Provide the [X, Y] coordinate of the cell's center where the given text is located.  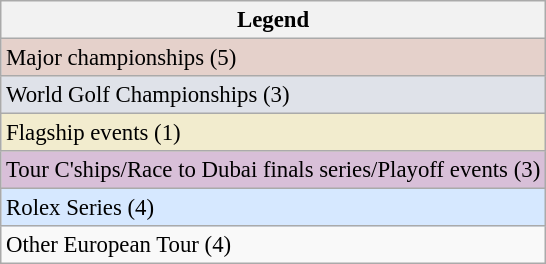
Legend [274, 20]
Other European Tour (4) [274, 245]
Rolex Series (4) [274, 208]
Major championships (5) [274, 58]
Flagship events (1) [274, 133]
Tour C'ships/Race to Dubai finals series/Playoff events (3) [274, 170]
World Golf Championships (3) [274, 95]
